For the text-containing cell, return its midpoint in [x, y] coordinate format. 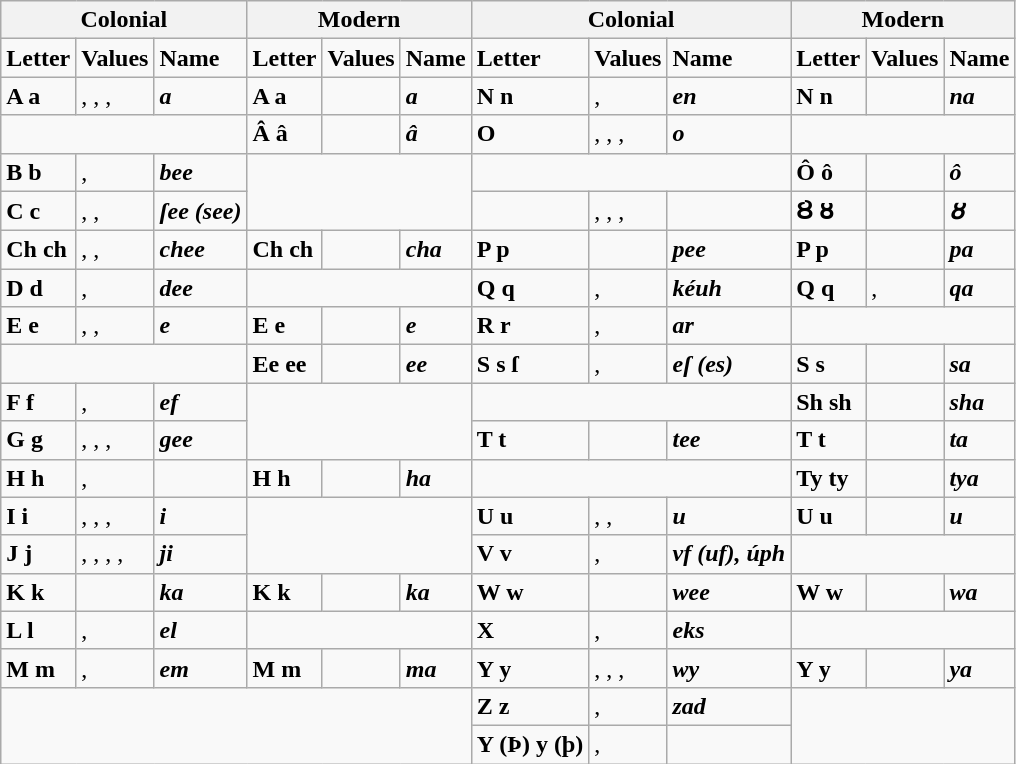
ya [980, 668]
pa [980, 250]
qa [980, 288]
pee [729, 250]
Z z [530, 706]
eſ (es) [729, 364]
Y (Þ) y (þ) [530, 744]
L l [38, 630]
wy [729, 668]
Ô ô [828, 172]
sa [980, 364]
wee [729, 592]
kéuh [729, 288]
tee [729, 440]
ô [980, 172]
D d [38, 288]
ha [436, 478]
J j [38, 554]
X [530, 630]
V v [530, 554]
I i [38, 516]
sha [980, 402]
bee [200, 172]
en [729, 96]
ma [436, 668]
wa [980, 592]
zad [729, 706]
â [436, 134]
em [200, 668]
ji [200, 554]
Â â [284, 134]
el [200, 630]
Ty ty [828, 478]
S s [828, 364]
Sh sh [828, 402]
ar [729, 326]
G g [38, 440]
tya [980, 478]
chee [200, 250]
Ee ee [284, 364]
ſee (see) [200, 211]
vf (uf), úph [729, 554]
ta [980, 440]
O [530, 134]
cha [436, 250]
B b [38, 172]
S s ſ [530, 364]
C c [38, 211]
ȣ [980, 211]
Ȣ ȣ [828, 211]
gee [200, 440]
dee [200, 288]
ee [436, 364]
i [200, 516]
ef [200, 402]
o [729, 134]
eks [729, 630]
F f [38, 402]
na [980, 96]
, , , , [115, 554]
R r [530, 326]
